Locate the cell with the specified text and output its (x, y) center coordinate. 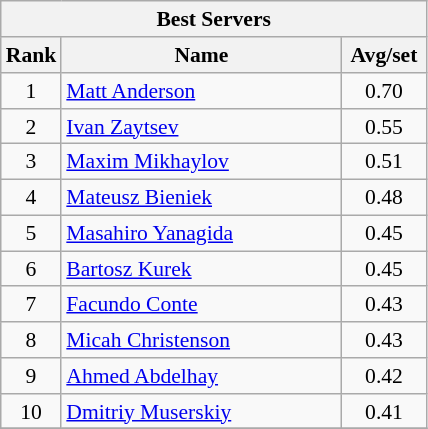
6 (32, 269)
0.55 (384, 126)
Facundo Conte (201, 304)
Bartosz Kurek (201, 269)
Dmitriy Muserskiy (201, 411)
Ahmed Abdelhay (201, 376)
Masahiro Yanagida (201, 233)
Avg/set (384, 55)
0.70 (384, 91)
Name (201, 55)
5 (32, 233)
7 (32, 304)
0.41 (384, 411)
10 (32, 411)
Ivan Zaytsev (201, 126)
0.42 (384, 376)
1 (32, 91)
9 (32, 376)
Matt Anderson (201, 91)
0.51 (384, 162)
4 (32, 197)
Mateusz Bieniek (201, 197)
Maxim Mikhaylov (201, 162)
Rank (32, 55)
0.48 (384, 197)
Best Servers (214, 19)
8 (32, 340)
Micah Christenson (201, 340)
3 (32, 162)
2 (32, 126)
